Scan for the cell matching the given text and deliver its (x, y) coordinate at center. 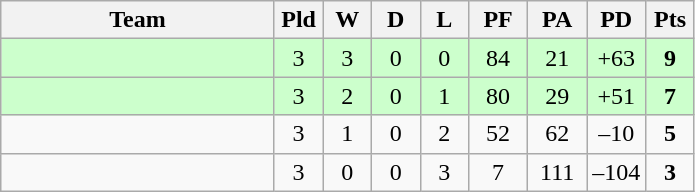
Pts (670, 20)
80 (498, 96)
52 (498, 134)
5 (670, 134)
PD (616, 20)
–104 (616, 172)
Pld (298, 20)
+51 (616, 96)
L (444, 20)
D (396, 20)
–10 (616, 134)
W (348, 20)
29 (558, 96)
9 (670, 58)
111 (558, 172)
PA (558, 20)
21 (558, 58)
84 (498, 58)
+63 (616, 58)
62 (558, 134)
PF (498, 20)
Team (138, 20)
